Extract the (X, Y) coordinate from the center of the cell holding the provided text.  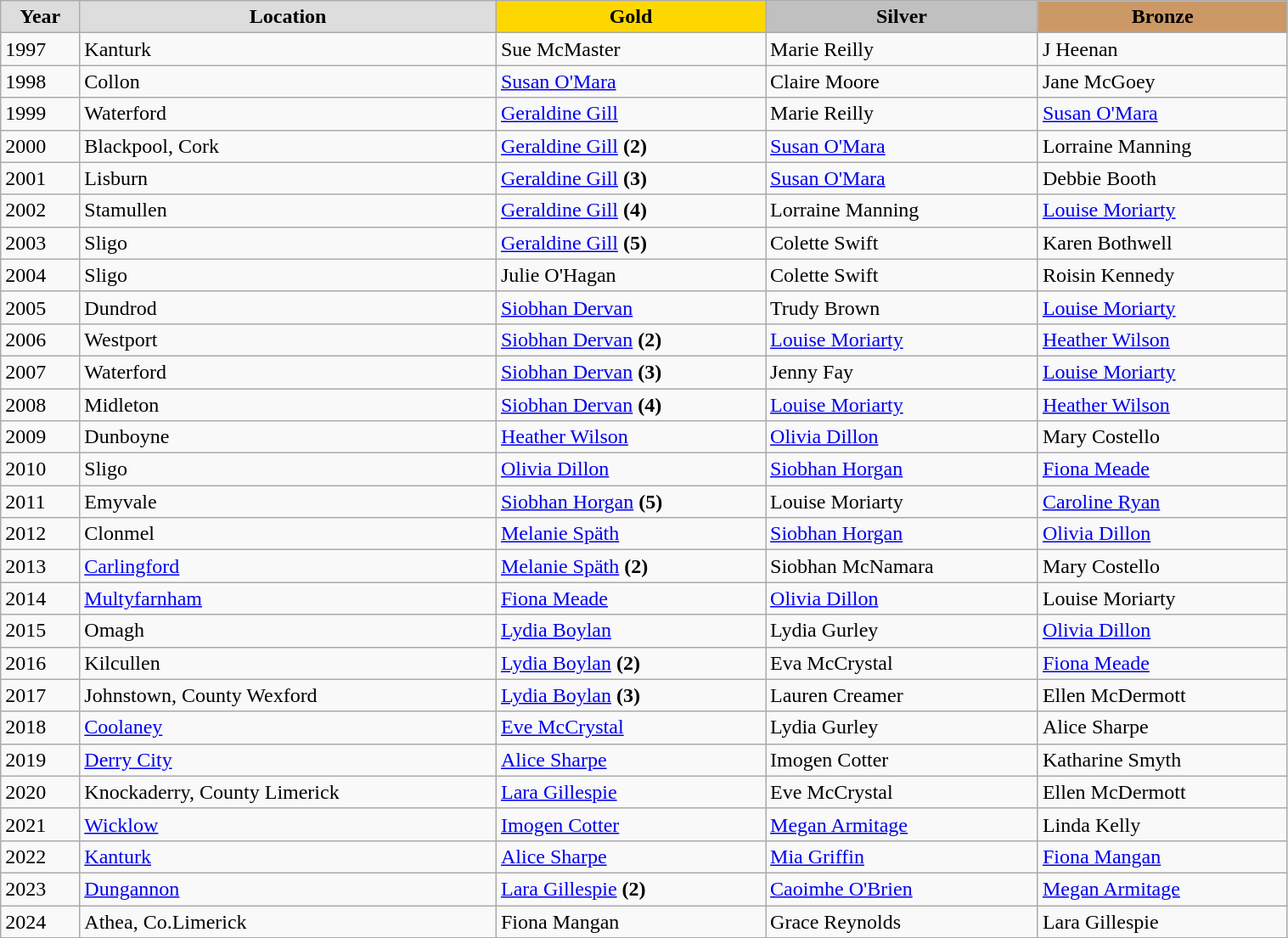
2002 (41, 211)
2011 (41, 502)
2012 (41, 534)
Dundrod (289, 307)
2018 (41, 727)
Carlingford (289, 566)
Silver (902, 17)
Geraldine Gill (4) (630, 211)
Johnstown, County Wexford (289, 695)
2006 (41, 340)
Melanie Späth (2) (630, 566)
Westport (289, 340)
Lydia Boylan (630, 631)
Knockaderry, County Limerick (289, 792)
Midleton (289, 405)
2008 (41, 405)
2014 (41, 598)
Collon (289, 81)
Stamullen (289, 211)
Wicklow (289, 824)
2009 (41, 437)
Multyfarnham (289, 598)
Sue McMaster (630, 49)
Caoimhe O'Brien (902, 889)
Clonmel (289, 534)
Julie O'Hagan (630, 275)
Claire Moore (902, 81)
Katharine Smyth (1162, 760)
Geraldine Gill (5) (630, 243)
Melanie Späth (630, 534)
Siobhan Dervan (3) (630, 372)
2019 (41, 760)
Siobhan McNamara (902, 566)
Siobhan Dervan (630, 307)
Lydia Boylan (2) (630, 663)
Blackpool, Cork (289, 146)
2016 (41, 663)
2010 (41, 469)
2004 (41, 275)
J Heenan (1162, 49)
Bronze (1162, 17)
Dungannon (289, 889)
2022 (41, 857)
2000 (41, 146)
Year (41, 17)
Kilcullen (289, 663)
Lisburn (289, 178)
Location (289, 17)
Athea, Co.Limerick (289, 921)
Karen Bothwell (1162, 243)
2021 (41, 824)
Lara Gillespie (2) (630, 889)
2007 (41, 372)
Debbie Booth (1162, 178)
Jenny Fay (902, 372)
Siobhan Dervan (4) (630, 405)
Grace Reynolds (902, 921)
Lydia Boylan (3) (630, 695)
2020 (41, 792)
1999 (41, 114)
Roisin Kennedy (1162, 275)
Geraldine Gill (3) (630, 178)
Mia Griffin (902, 857)
2023 (41, 889)
Derry City (289, 760)
Trudy Brown (902, 307)
Omagh (289, 631)
Dunboyne (289, 437)
1998 (41, 81)
Emyvale (289, 502)
Geraldine Gill (2) (630, 146)
2015 (41, 631)
Lauren Creamer (902, 695)
Siobhan Horgan (5) (630, 502)
2024 (41, 921)
2005 (41, 307)
2001 (41, 178)
2003 (41, 243)
Linda Kelly (1162, 824)
Geraldine Gill (630, 114)
Jane McGoey (1162, 81)
Siobhan Dervan (2) (630, 340)
Coolaney (289, 727)
2017 (41, 695)
Eva McCrystal (902, 663)
2013 (41, 566)
Caroline Ryan (1162, 502)
Gold (630, 17)
1997 (41, 49)
